Return the [x, y] coordinate for the center point of the cell that contains the specified text.  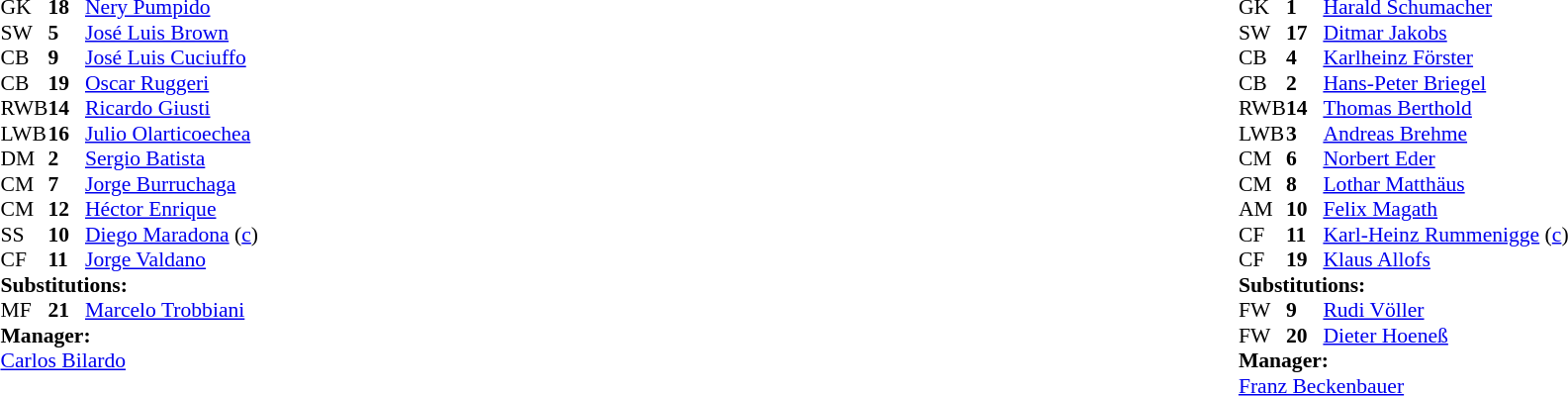
Manager: [129, 336]
Karlheinz Förster [1445, 58]
Diego Maradona (c) [172, 235]
12 [66, 209]
8 [1305, 184]
MF [24, 310]
Thomas Berthold [1445, 108]
Lothar Matthäus [1445, 184]
SS [24, 235]
3 [1305, 134]
Substitutions: [129, 285]
Karl-Heinz Rummenigge (c) [1445, 235]
Norbert Eder [1445, 159]
Andreas Brehme [1445, 134]
AM [1262, 209]
Ditmar Jakobs [1445, 33]
José Luis Brown [172, 33]
Marcelo Trobbiani [172, 310]
5 [66, 33]
7 [66, 184]
Oscar Ruggeri [172, 83]
20 [1305, 336]
16 [66, 134]
Dieter Hoeneß [1445, 336]
21 [66, 310]
Julio Olarticoechea [172, 134]
6 [1305, 159]
Sergio Batista [172, 159]
Ricardo Giusti [172, 108]
Héctor Enrique [172, 209]
José Luis Cuciuffo [172, 58]
17 [1305, 33]
Rudi Völler [1445, 310]
Klaus Allofs [1445, 260]
Hans-Peter Briegel [1445, 83]
4 [1305, 58]
Jorge Burruchaga [172, 184]
Felix Magath [1445, 209]
Carlos Bilardo [129, 361]
DM [24, 159]
Jorge Valdano [172, 260]
